Determine the (x, y) coordinate at the center of the cell enclosing the given text.  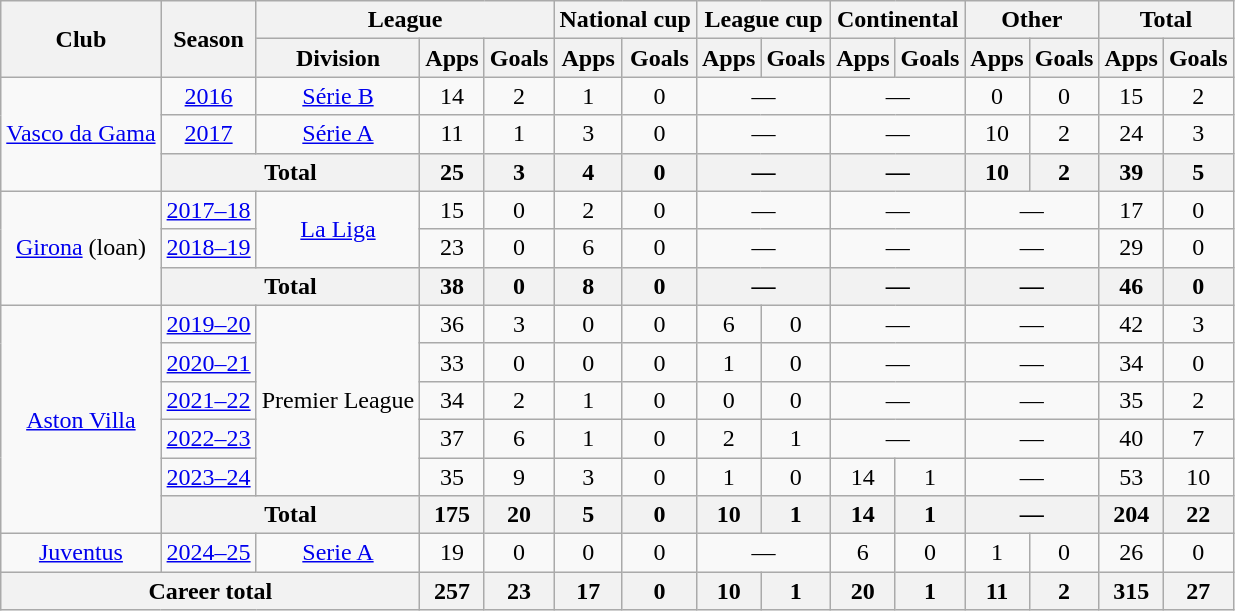
42 (1131, 324)
39 (1131, 172)
33 (452, 362)
Girona (loan) (81, 248)
8 (588, 286)
2016 (208, 96)
2019–20 (208, 324)
4 (588, 172)
National cup (625, 20)
19 (452, 553)
2024–25 (208, 553)
2018–19 (208, 248)
2023–24 (208, 477)
29 (1131, 248)
League (405, 20)
Other (1032, 20)
24 (1131, 134)
175 (452, 515)
2020–21 (208, 362)
2021–22 (208, 400)
Club (81, 39)
Série A (338, 134)
Serie A (338, 553)
37 (452, 438)
40 (1131, 438)
Série B (338, 96)
Juventus (81, 553)
38 (452, 286)
Continental (898, 20)
2022–23 (208, 438)
204 (1131, 515)
2017 (208, 134)
9 (519, 477)
27 (1198, 591)
League cup (763, 20)
Premier League (338, 400)
Season (208, 39)
La Liga (338, 229)
22 (1198, 515)
7 (1198, 438)
36 (452, 324)
257 (452, 591)
Aston Villa (81, 419)
46 (1131, 286)
Division (338, 58)
315 (1131, 591)
Career total (210, 591)
2017–18 (208, 210)
Vasco da Gama (81, 134)
53 (1131, 477)
25 (452, 172)
26 (1131, 553)
